Find where the given text appears and provide that cell's center as (x, y) coordinate. 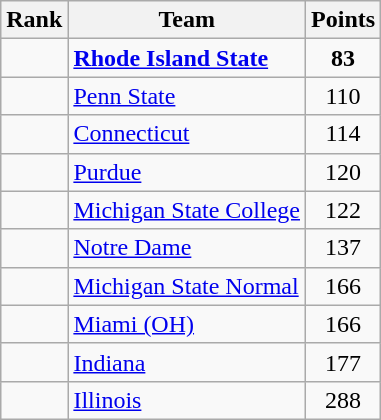
177 (344, 362)
Michigan State College (187, 210)
114 (344, 134)
Connecticut (187, 134)
Team (187, 20)
122 (344, 210)
Rank (34, 20)
Points (344, 20)
Miami (OH) (187, 324)
Illinois (187, 400)
Purdue (187, 172)
288 (344, 400)
110 (344, 96)
83 (344, 58)
Rhode Island State (187, 58)
Notre Dame (187, 248)
120 (344, 172)
Indiana (187, 362)
Michigan State Normal (187, 286)
137 (344, 248)
Penn State (187, 96)
